Capture the cell that displays the provided text and extract its [X, Y] central coordinate. 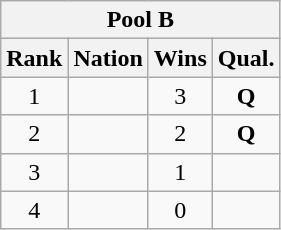
Nation [108, 58]
0 [180, 210]
4 [34, 210]
Wins [180, 58]
Rank [34, 58]
Pool B [140, 20]
Qual. [246, 58]
